Find where the given text appears and provide that cell's center as (X, Y) coordinate. 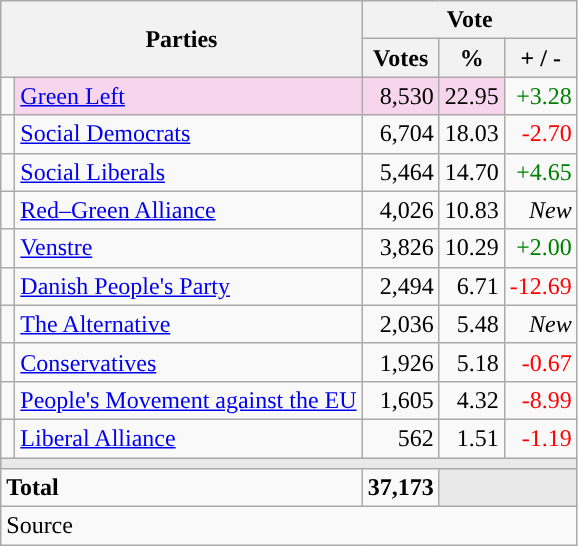
Social Liberals (188, 172)
+ / - (540, 58)
4.32 (472, 400)
10.83 (472, 210)
% (472, 58)
Venstre (188, 248)
1,605 (400, 400)
Total (182, 488)
6.71 (472, 286)
Votes (400, 58)
Red–Green Alliance (188, 210)
Parties (182, 39)
6,704 (400, 134)
5,464 (400, 172)
1,926 (400, 362)
+2.00 (540, 248)
The Alternative (188, 324)
Conservatives (188, 362)
4,026 (400, 210)
+3.28 (540, 96)
8,530 (400, 96)
5.18 (472, 362)
3,826 (400, 248)
22.95 (472, 96)
18.03 (472, 134)
Source (290, 526)
+4.65 (540, 172)
-1.19 (540, 438)
Danish People's Party (188, 286)
37,173 (400, 488)
-8.99 (540, 400)
Social Democrats (188, 134)
People's Movement against the EU (188, 400)
Liberal Alliance (188, 438)
10.29 (472, 248)
Green Left (188, 96)
14.70 (472, 172)
2,036 (400, 324)
-2.70 (540, 134)
1.51 (472, 438)
5.48 (472, 324)
2,494 (400, 286)
562 (400, 438)
Vote (470, 20)
-12.69 (540, 286)
-0.67 (540, 362)
